Provide the (X, Y) coordinate of the cell's center where the given text is located.  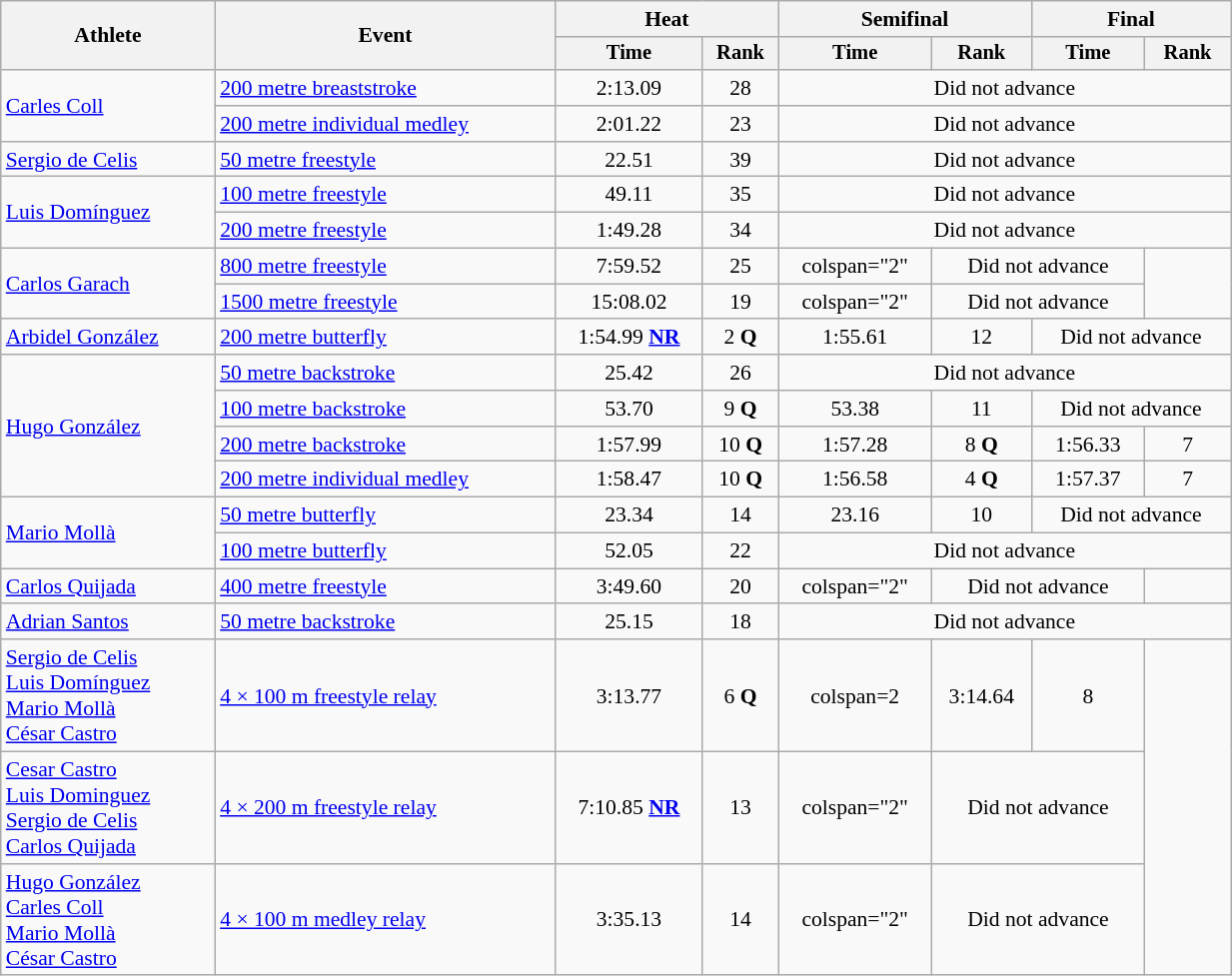
Adrian Santos (108, 622)
Athlete (108, 36)
3:13.77 (629, 695)
1:57.28 (855, 445)
13 (740, 808)
23.34 (629, 515)
35 (740, 195)
23 (740, 124)
2:01.22 (629, 124)
7:59.52 (629, 267)
Heat (667, 19)
18 (740, 622)
12 (981, 338)
25 (740, 267)
200 metre backstroke (386, 445)
39 (740, 160)
1:57.37 (1087, 480)
Arbidel González (108, 338)
800 metre freestyle (386, 267)
7:10.85 NR (629, 808)
9 Q (740, 409)
Carlos Quijada (108, 586)
Event (386, 36)
49.11 (629, 195)
4 Q (981, 480)
2 Q (740, 338)
1:56.33 (1087, 445)
3:35.13 (629, 920)
100 metre butterfly (386, 551)
50 metre butterfly (386, 515)
53.38 (855, 409)
4 × 200 m freestyle relay (386, 808)
3:49.60 (629, 586)
1:57.99 (629, 445)
Hugo González (108, 426)
15:08.02 (629, 302)
3:14.64 (981, 695)
Carlos Garach (108, 284)
Sergio de Celis Luis Domínguez Mario Mollà César Castro (108, 695)
50 metre freestyle (386, 160)
8 (1087, 695)
22 (740, 551)
2:13.09 (629, 88)
1:58.47 (629, 480)
6 Q (740, 695)
1:49.28 (629, 231)
Carles Coll (108, 106)
26 (740, 373)
19 (740, 302)
34 (740, 231)
200 metre butterfly (386, 338)
52.05 (629, 551)
20 (740, 586)
Cesar Castro Luis Dominguez Sergio de Celis Carlos Quijada (108, 808)
23.16 (855, 515)
1:54.99 NR (629, 338)
400 metre freestyle (386, 586)
25.42 (629, 373)
200 metre breaststroke (386, 88)
Mario Mollà (108, 533)
10 (981, 515)
1:55.61 (855, 338)
colspan=2 (855, 695)
4 × 100 m freestyle relay (386, 695)
Luis Domínguez (108, 212)
28 (740, 88)
1500 metre freestyle (386, 302)
53.70 (629, 409)
22.51 (629, 160)
8 Q (981, 445)
4 × 100 m medley relay (386, 920)
1:56.58 (855, 480)
25.15 (629, 622)
11 (981, 409)
Final (1131, 19)
Hugo González Carles Coll Mario Mollà César Castro (108, 920)
Sergio de Celis (108, 160)
Semifinal (905, 19)
100 metre backstroke (386, 409)
100 metre freestyle (386, 195)
200 metre freestyle (386, 231)
